Provide the [X, Y] coordinate of the cell's center where the given text is located.  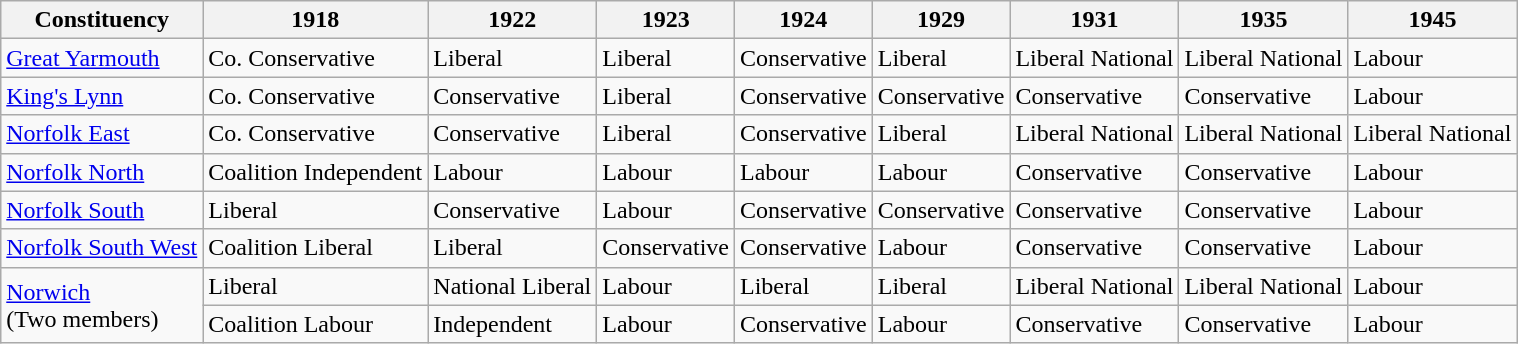
Norfolk South [102, 210]
1922 [512, 20]
Coalition Independent [316, 172]
1929 [941, 20]
1945 [1432, 20]
1931 [1094, 20]
Norfolk North [102, 172]
1918 [316, 20]
Coalition Liberal [316, 248]
Independent [512, 324]
Norfolk South West [102, 248]
National Liberal [512, 286]
1924 [804, 20]
Constituency [102, 20]
Norwich(Two members) [102, 305]
1935 [1264, 20]
Great Yarmouth [102, 58]
Coalition Labour [316, 324]
King's Lynn [102, 96]
Norfolk East [102, 134]
1923 [666, 20]
